Scan for the cell matching the given text and deliver its (X, Y) coordinate at center. 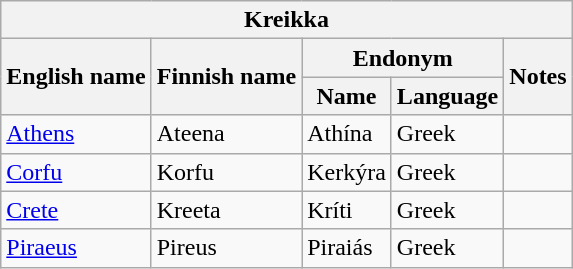
Athens (76, 134)
Language (447, 96)
Endonym (403, 58)
Crete (76, 210)
Piraiás (347, 248)
Kríti (347, 210)
Athína (347, 134)
Name (347, 96)
Kreeta (226, 210)
Piraeus (76, 248)
Notes (538, 77)
Ateena (226, 134)
Pireus (226, 248)
English name (76, 77)
Korfu (226, 172)
Kerkýra (347, 172)
Corfu (76, 172)
Kreikka (286, 20)
Finnish name (226, 77)
